Find where the given text appears and provide that cell's center as [x, y] coordinate. 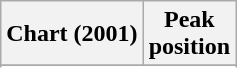
Peakposition [189, 34]
Chart (2001) [72, 34]
